For the text-containing cell, return its midpoint in [X, Y] coordinate format. 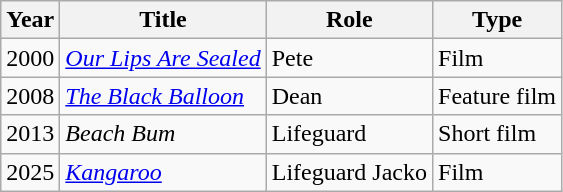
Our Lips Are Sealed [163, 58]
2025 [30, 172]
Dean [349, 96]
Beach Bum [163, 134]
Type [498, 20]
2008 [30, 96]
Feature film [498, 96]
Lifeguard Jacko [349, 172]
Pete [349, 58]
Kangaroo [163, 172]
2000 [30, 58]
Role [349, 20]
The Black Balloon [163, 96]
Year [30, 20]
Short film [498, 134]
Title [163, 20]
Lifeguard [349, 134]
2013 [30, 134]
